Scan for the cell matching the given text and deliver its (x, y) coordinate at center. 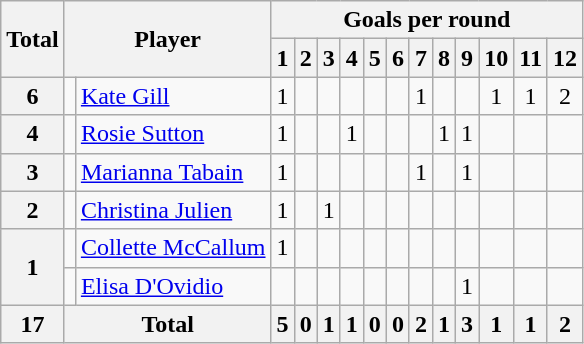
11 (531, 58)
Goals per round (426, 20)
Player (168, 39)
Rosie Sutton (173, 134)
Collette McCallum (173, 248)
10 (496, 58)
8 (444, 58)
Christina Julien (173, 210)
Elisa D'Ovidio (173, 286)
Kate Gill (173, 96)
12 (564, 58)
Marianna Tabain (173, 172)
7 (420, 58)
9 (468, 58)
17 (33, 324)
